From the cell containing the given text, extract its center point as [x, y] coordinate. 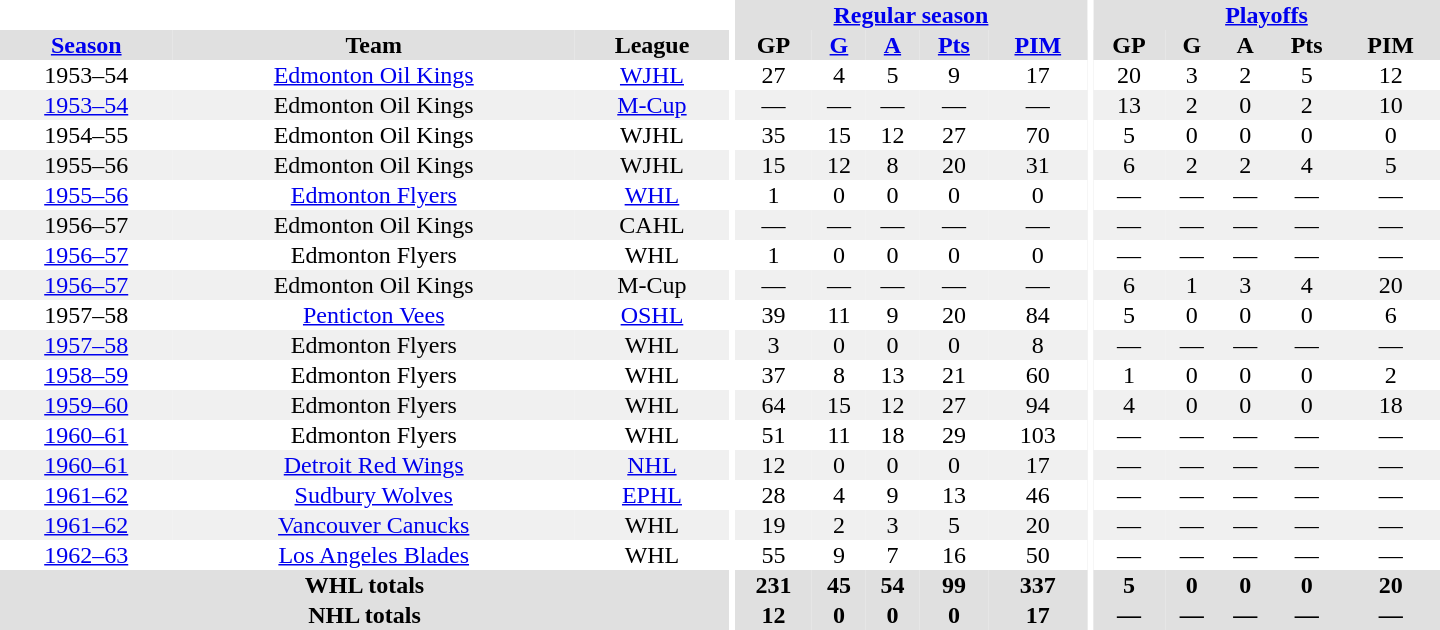
94 [1038, 405]
84 [1038, 315]
46 [1038, 495]
Season [86, 45]
50 [1038, 555]
55 [774, 555]
1962–63 [86, 555]
39 [774, 315]
64 [774, 405]
1959–60 [86, 405]
60 [1038, 375]
29 [954, 435]
1958–59 [86, 375]
337 [1038, 585]
Sudbury Wolves [373, 495]
WHL totals [364, 585]
EPHL [652, 495]
Playoffs [1266, 15]
21 [954, 375]
54 [893, 585]
Vancouver Canucks [373, 525]
99 [954, 585]
45 [839, 585]
Los Angeles Blades [373, 555]
16 [954, 555]
31 [1038, 165]
7 [893, 555]
Regular season [911, 15]
103 [1038, 435]
Team [373, 45]
NHL [652, 465]
51 [774, 435]
CAHL [652, 225]
OSHL [652, 315]
Penticton Vees [373, 315]
231 [774, 585]
1954–55 [86, 135]
35 [774, 135]
NHL totals [364, 615]
19 [774, 525]
28 [774, 495]
Detroit Red Wings [373, 465]
37 [774, 375]
10 [1390, 105]
League [652, 45]
70 [1038, 135]
